Provide the [X, Y] coordinate of the cell's center where the given text is located.  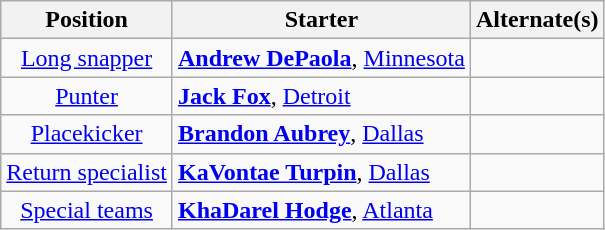
Andrew DePaola, Minnesota [321, 58]
Starter [321, 20]
Long snapper [87, 58]
Alternate(s) [537, 20]
Placekicker [87, 134]
Position [87, 20]
Special teams [87, 210]
Return specialist [87, 172]
Punter [87, 96]
Jack Fox, Detroit [321, 96]
KaVontae Turpin, Dallas [321, 172]
Brandon Aubrey, Dallas [321, 134]
KhaDarel Hodge, Atlanta [321, 210]
